Detect which cell encompasses the target text, then output its (x, y) center coordinate. 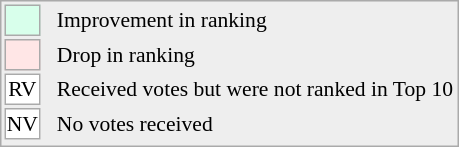
No votes received (254, 124)
NV (22, 124)
Improvement in ranking (254, 20)
Drop in ranking (254, 55)
Received votes but were not ranked in Top 10 (254, 90)
RV (22, 90)
